Determine the [x, y] coordinate at the center of the cell enclosing the given text.  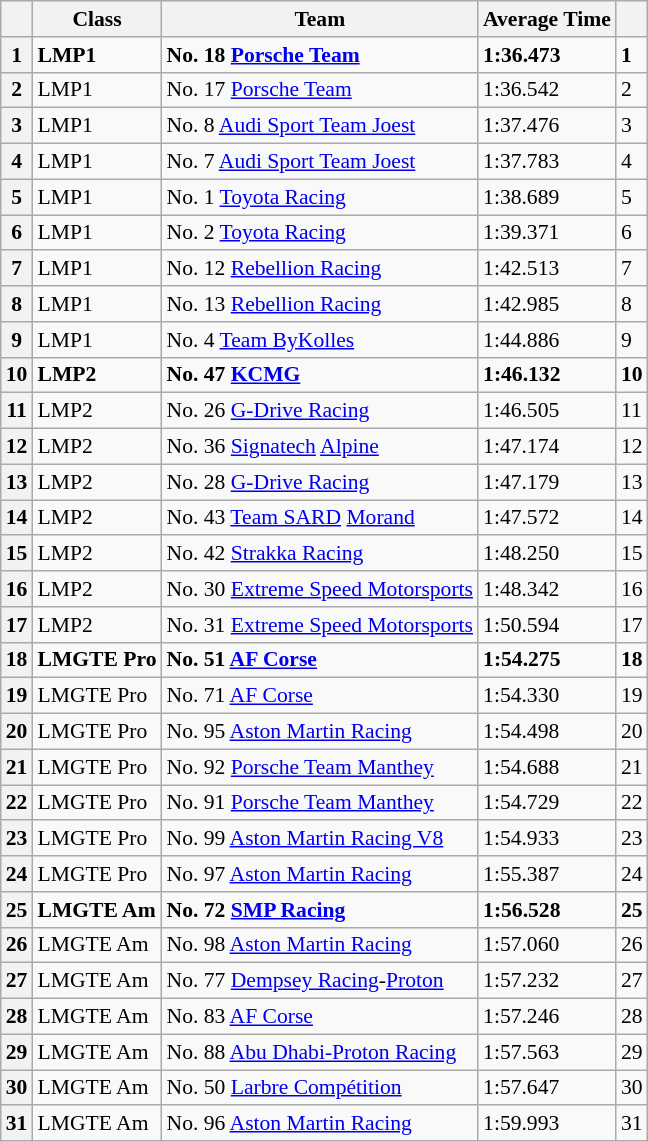
No. 96 Aston Martin Racing [320, 1124]
No. 72 SMP Racing [320, 910]
No. 71 AF Corse [320, 696]
Team [320, 19]
1:46.132 [547, 375]
No. 47 KCMG [320, 375]
1:47.174 [547, 447]
1:48.250 [547, 554]
1:46.505 [547, 411]
No. 17 Porsche Team [320, 90]
No. 42 Strakka Racing [320, 554]
1:47.572 [547, 518]
No. 7 Audi Sport Team Joest [320, 162]
1:54.498 [547, 732]
1:57.232 [547, 981]
1:39.371 [547, 233]
1:55.387 [547, 874]
1:36.473 [547, 55]
1:44.886 [547, 340]
1:56.528 [547, 910]
1:42.513 [547, 269]
No. 92 Porsche Team Manthey [320, 767]
Average Time [547, 19]
No. 91 Porsche Team Manthey [320, 803]
1:37.783 [547, 162]
No. 4 Team ByKolles [320, 340]
1:42.985 [547, 304]
1:54.729 [547, 803]
No. 12 Rebellion Racing [320, 269]
1:37.476 [547, 126]
No. 13 Rebellion Racing [320, 304]
1:57.060 [547, 945]
1:57.246 [547, 1017]
No. 97 Aston Martin Racing [320, 874]
No. 95 Aston Martin Racing [320, 732]
1:57.647 [547, 1088]
1:36.542 [547, 90]
No. 31 Extreme Speed Motorsports [320, 625]
1:57.563 [547, 1052]
No. 36 Signatech Alpine [320, 447]
1:59.993 [547, 1124]
No. 28 G-Drive Racing [320, 482]
No. 26 G-Drive Racing [320, 411]
No. 77 Dempsey Racing-Proton [320, 981]
1:54.933 [547, 839]
1:48.342 [547, 589]
1:47.179 [547, 482]
1:54.275 [547, 660]
No. 50 Larbre Compétition [320, 1088]
No. 18 Porsche Team [320, 55]
No. 51 AF Corse [320, 660]
1:50.594 [547, 625]
No. 30 Extreme Speed Motorsports [320, 589]
No. 99 Aston Martin Racing V8 [320, 839]
No. 43 Team SARD Morand [320, 518]
No. 8 Audi Sport Team Joest [320, 126]
No. 1 Toyota Racing [320, 197]
1:54.688 [547, 767]
No. 83 AF Corse [320, 1017]
No. 98 Aston Martin Racing [320, 945]
1:54.330 [547, 696]
No. 88 Abu Dhabi-Proton Racing [320, 1052]
No. 2 Toyota Racing [320, 233]
Class [96, 19]
1:38.689 [547, 197]
